Extract the [x, y] coordinate from the center of the cell holding the provided text.  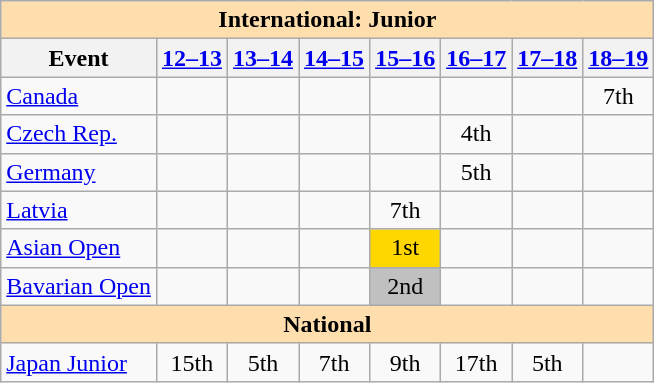
Japan Junior [79, 362]
17th [476, 362]
Bavarian Open [79, 286]
Canada [79, 96]
15–16 [406, 58]
18–19 [618, 58]
16–17 [476, 58]
15th [192, 362]
Asian Open [79, 248]
International: Junior [328, 20]
4th [476, 134]
Event [79, 58]
12–13 [192, 58]
Czech Rep. [79, 134]
Latvia [79, 210]
9th [406, 362]
National [328, 324]
14–15 [334, 58]
1st [406, 248]
2nd [406, 286]
13–14 [262, 58]
17–18 [548, 58]
Germany [79, 172]
